Pinpoint the cell where the given text exists, returning its (X, Y) midpoint coordinate. 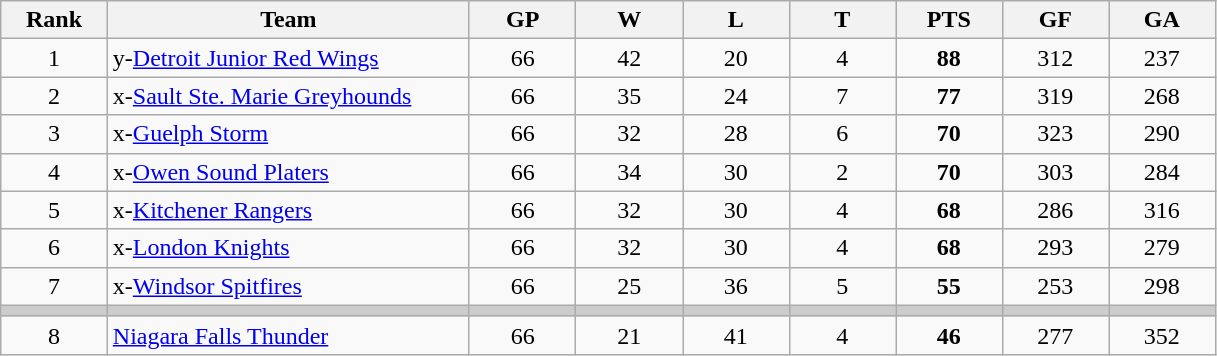
x-Windsor Spitfires (288, 286)
PTS (950, 20)
268 (1162, 96)
L (736, 20)
46 (950, 335)
x-Kitchener Rangers (288, 210)
277 (1056, 335)
279 (1162, 248)
55 (950, 286)
x-Guelph Storm (288, 134)
319 (1056, 96)
36 (736, 286)
3 (54, 134)
35 (630, 96)
GP (522, 20)
41 (736, 335)
253 (1056, 286)
293 (1056, 248)
x-Sault Ste. Marie Greyhounds (288, 96)
77 (950, 96)
GA (1162, 20)
8 (54, 335)
Niagara Falls Thunder (288, 335)
284 (1162, 172)
298 (1162, 286)
316 (1162, 210)
Team (288, 20)
x-London Knights (288, 248)
Rank (54, 20)
1 (54, 58)
42 (630, 58)
88 (950, 58)
24 (736, 96)
237 (1162, 58)
25 (630, 286)
W (630, 20)
20 (736, 58)
352 (1162, 335)
34 (630, 172)
28 (736, 134)
GF (1056, 20)
303 (1056, 172)
y-Detroit Junior Red Wings (288, 58)
312 (1056, 58)
290 (1162, 134)
286 (1056, 210)
21 (630, 335)
x-Owen Sound Platers (288, 172)
T (842, 20)
323 (1056, 134)
